Search for the cell housing the specified text and yield its [X, Y] center coordinate. 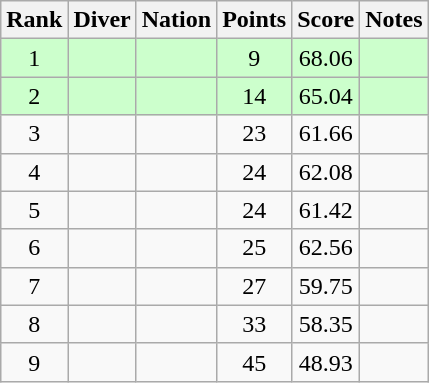
14 [254, 96]
68.06 [326, 58]
Notes [394, 20]
2 [34, 96]
27 [254, 286]
8 [34, 324]
23 [254, 134]
62.56 [326, 248]
Nation [176, 20]
61.66 [326, 134]
7 [34, 286]
5 [34, 210]
59.75 [326, 286]
Score [326, 20]
65.04 [326, 96]
33 [254, 324]
58.35 [326, 324]
Diver [102, 20]
Rank [34, 20]
Points [254, 20]
3 [34, 134]
1 [34, 58]
6 [34, 248]
4 [34, 172]
62.08 [326, 172]
45 [254, 362]
48.93 [326, 362]
61.42 [326, 210]
25 [254, 248]
